Pinpoint the cell where the given text exists, returning its (x, y) midpoint coordinate. 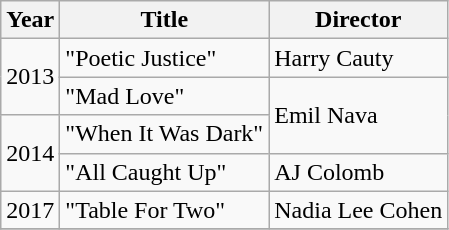
Year (30, 20)
Title (164, 20)
"Mad Love" (164, 96)
"Table For Two" (164, 210)
Nadia Lee Cohen (358, 210)
Director (358, 20)
2014 (30, 153)
2013 (30, 77)
AJ Colomb (358, 172)
"All Caught Up" (164, 172)
"Poetic Justice" (164, 58)
"When It Was Dark" (164, 134)
2017 (30, 210)
Emil Nava (358, 115)
Harry Cauty (358, 58)
